Pinpoint the cell where the given text exists, returning its (x, y) midpoint coordinate. 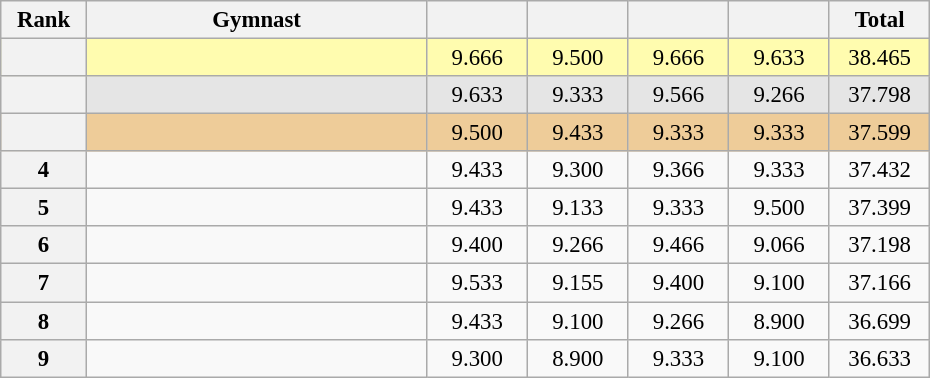
7 (44, 283)
Total (880, 20)
37.432 (880, 170)
9.466 (678, 245)
37.166 (880, 283)
9 (44, 358)
37.798 (880, 95)
Gymnast (256, 20)
9.066 (780, 245)
37.198 (880, 245)
4 (44, 170)
9.155 (578, 283)
37.599 (880, 133)
36.699 (880, 321)
38.465 (880, 58)
6 (44, 245)
36.633 (880, 358)
9.366 (678, 170)
37.399 (880, 208)
9.533 (478, 283)
9.566 (678, 95)
Rank (44, 20)
9.133 (578, 208)
5 (44, 208)
8 (44, 321)
